Find where the given text appears and provide that cell's center as (x, y) coordinate. 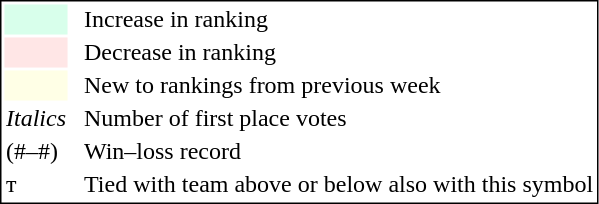
Tied with team above or below also with this symbol (338, 185)
Increase in ranking (338, 19)
Number of first place votes (338, 119)
(#–#) (36, 151)
Italics (36, 119)
Decrease in ranking (338, 53)
т (36, 185)
Win–loss record (338, 151)
New to rankings from previous week (338, 85)
